Search for the cell housing the specified text and yield its (x, y) center coordinate. 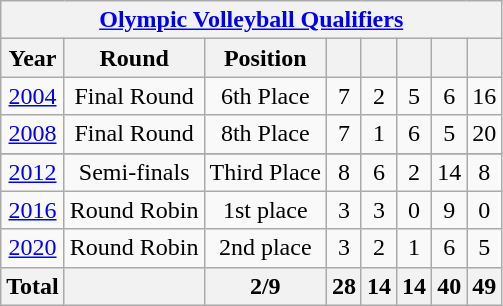
8th Place (265, 134)
Year (33, 58)
Round (134, 58)
Total (33, 286)
Third Place (265, 172)
2016 (33, 210)
2/9 (265, 286)
6th Place (265, 96)
Position (265, 58)
9 (450, 210)
49 (484, 286)
20 (484, 134)
2020 (33, 248)
40 (450, 286)
2nd place (265, 248)
Semi-finals (134, 172)
28 (344, 286)
Olympic Volleyball Qualifiers (252, 20)
1st place (265, 210)
2008 (33, 134)
16 (484, 96)
2012 (33, 172)
2004 (33, 96)
